Extract the (X, Y) coordinate from the center of the cell holding the provided text.  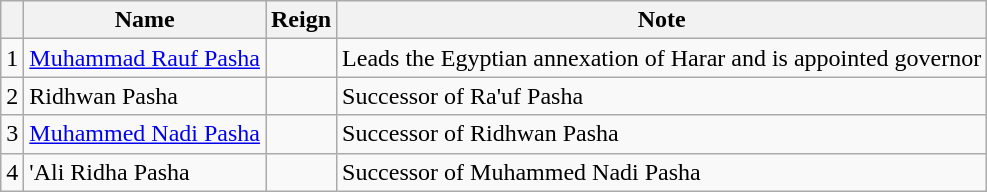
'Ali Ridha Pasha (145, 172)
Muhammed Nadi Pasha (145, 134)
Leads the Egyptian annexation of Harar and is appointed governor (662, 58)
Name (145, 20)
Successor of Muhammed Nadi Pasha (662, 172)
2 (12, 96)
Ridhwan Pasha (145, 96)
4 (12, 172)
1 (12, 58)
Successor of Ridhwan Pasha (662, 134)
Muhammad Rauf Pasha (145, 58)
Successor of Ra'uf Pasha (662, 96)
Reign (302, 20)
Note (662, 20)
3 (12, 134)
